Return the [x, y] coordinate for the center point of the cell that contains the specified text.  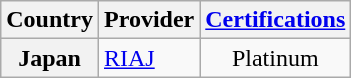
Provider [148, 20]
Certifications [276, 20]
Platinum [276, 58]
Country [50, 20]
RIAJ [148, 58]
Japan [50, 58]
